Provide the (X, Y) coordinate of the cell's center where the given text is located.  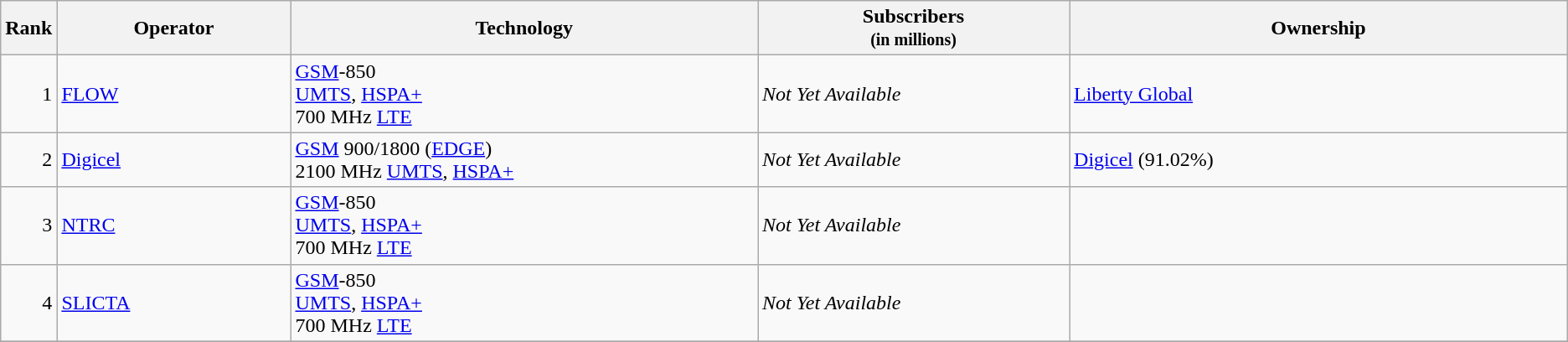
2 (28, 159)
4 (28, 303)
Operator (174, 28)
NTRC (174, 225)
SLICTA (174, 303)
Subscribers(in millions) (913, 28)
GSM 900/1800 (EDGE)2100 MHz UMTS, HSPA+ (524, 159)
FLOW (174, 94)
1 (28, 94)
Rank (28, 28)
Digicel (91.02%) (1318, 159)
Technology (524, 28)
Digicel (174, 159)
3 (28, 225)
Ownership (1318, 28)
Liberty Global (1318, 94)
